Identify which cell holds the provided text, then report its (X, Y) central coordinate. 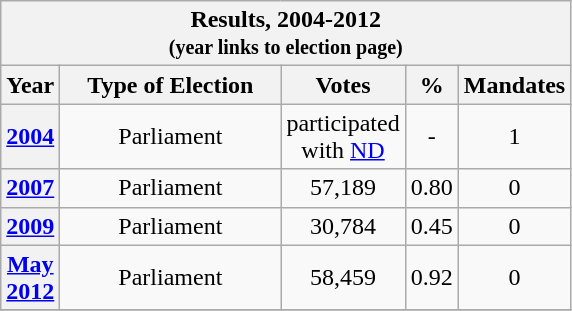
Votes (343, 85)
May 2012 (30, 278)
1 (514, 136)
30,784 (343, 226)
participated with ND (343, 136)
Type of Election (170, 85)
58,459 (343, 278)
Mandates (514, 85)
0.80 (432, 188)
Year (30, 85)
Results, 2004-2012(year links to election page) (286, 34)
- (432, 136)
2009 (30, 226)
% (432, 85)
2007 (30, 188)
0.92 (432, 278)
57,189 (343, 188)
0.45 (432, 226)
2004 (30, 136)
